Locate the cell with the specified text and output its [X, Y] center coordinate. 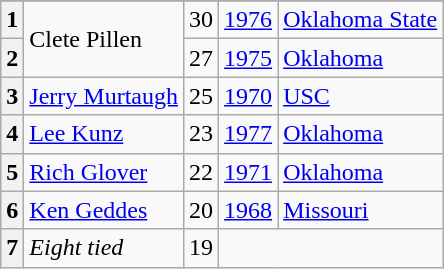
Rich Glover [104, 172]
3 [12, 96]
1975 [248, 58]
2 [12, 58]
Jerry Murtaugh [104, 96]
30 [202, 20]
USC [360, 96]
6 [12, 210]
27 [202, 58]
22 [202, 172]
1970 [248, 96]
1977 [248, 134]
1968 [248, 210]
1 [12, 20]
Ken Geddes [104, 210]
20 [202, 210]
23 [202, 134]
5 [12, 172]
Oklahoma State [360, 20]
1976 [248, 20]
4 [12, 134]
7 [12, 248]
25 [202, 96]
Lee Kunz [104, 134]
Clete Pillen [104, 39]
Eight tied [104, 248]
19 [202, 248]
Missouri [360, 210]
1971 [248, 172]
